From the cell containing the given text, extract its center point as (X, Y) coordinate. 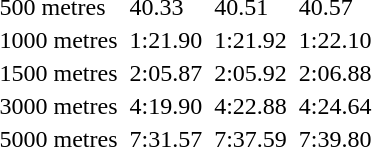
2:05.92 (251, 73)
1:21.92 (251, 40)
1:21.90 (166, 40)
4:22.88 (251, 106)
4:19.90 (166, 106)
2:05.87 (166, 73)
